Pinpoint the cell where the given text exists, returning its [x, y] midpoint coordinate. 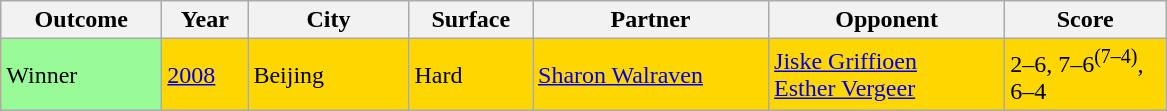
Partner [650, 20]
Year [205, 20]
2–6, 7–6(7–4), 6–4 [1086, 75]
Surface [471, 20]
Hard [471, 75]
Beijing [328, 75]
Jiske Griffioen Esther Vergeer [887, 75]
Sharon Walraven [650, 75]
2008 [205, 75]
Score [1086, 20]
Opponent [887, 20]
Outcome [82, 20]
City [328, 20]
Winner [82, 75]
